Extract the [x, y] coordinate from the center of the cell holding the provided text.  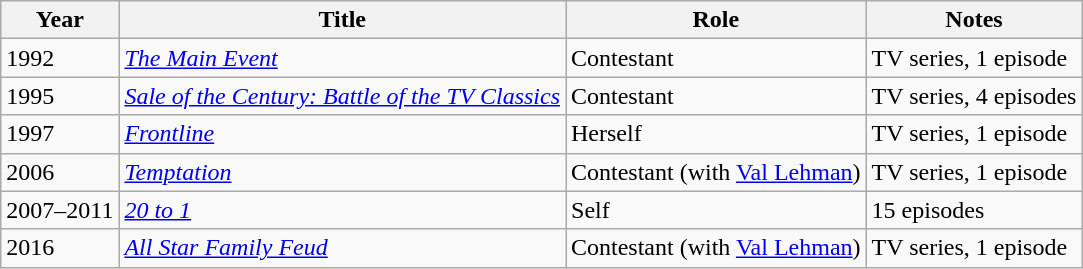
TV series, 4 episodes [974, 96]
Frontline [342, 134]
Title [342, 20]
20 to 1 [342, 210]
Temptation [342, 172]
Sale of the Century: Battle of the TV Classics [342, 96]
2006 [60, 172]
Self [716, 210]
1997 [60, 134]
2016 [60, 248]
Role [716, 20]
The Main Event [342, 58]
1995 [60, 96]
1992 [60, 58]
Herself [716, 134]
15 episodes [974, 210]
All Star Family Feud [342, 248]
Year [60, 20]
2007–2011 [60, 210]
Notes [974, 20]
